Pinpoint the cell where the given text exists, returning its (x, y) midpoint coordinate. 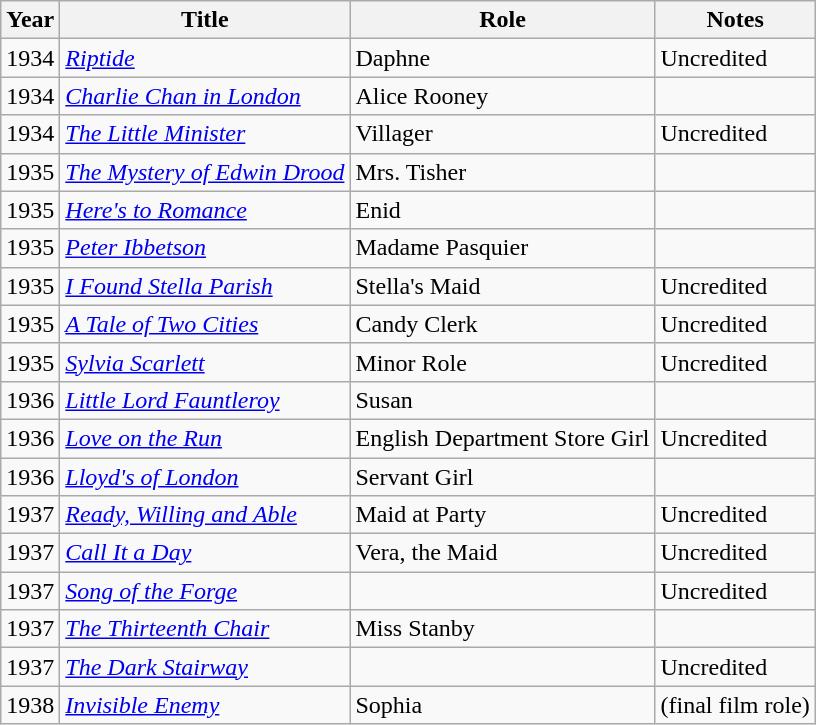
Here's to Romance (205, 210)
The Dark Stairway (205, 667)
Stella's Maid (502, 286)
Sylvia Scarlett (205, 362)
Madame Pasquier (502, 248)
Mrs. Tisher (502, 172)
Alice Rooney (502, 96)
The Little Minister (205, 134)
Title (205, 20)
Charlie Chan in London (205, 96)
Miss Stanby (502, 629)
Year (30, 20)
Susan (502, 400)
Lloyd's of London (205, 477)
Daphne (502, 58)
The Mystery of Edwin Drood (205, 172)
Candy Clerk (502, 324)
Sophia (502, 705)
I Found Stella Parish (205, 286)
Love on the Run (205, 438)
Villager (502, 134)
The Thirteenth Chair (205, 629)
Little Lord Fauntleroy (205, 400)
Servant Girl (502, 477)
Minor Role (502, 362)
(final film role) (735, 705)
A Tale of Two Cities (205, 324)
Notes (735, 20)
Invisible Enemy (205, 705)
Role (502, 20)
Enid (502, 210)
Vera, the Maid (502, 553)
Song of the Forge (205, 591)
Peter Ibbetson (205, 248)
Maid at Party (502, 515)
Riptide (205, 58)
Call It a Day (205, 553)
English Department Store Girl (502, 438)
Ready, Willing and Able (205, 515)
1938 (30, 705)
